Return [x, y] of the center of cell containing provided text 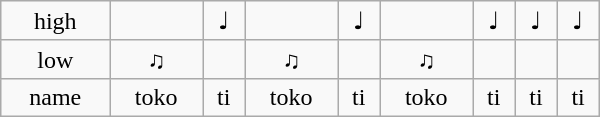
name [56, 97]
low [56, 59]
high [56, 21]
